Output the [X, Y] coordinate of the center of the cell containing the given text.  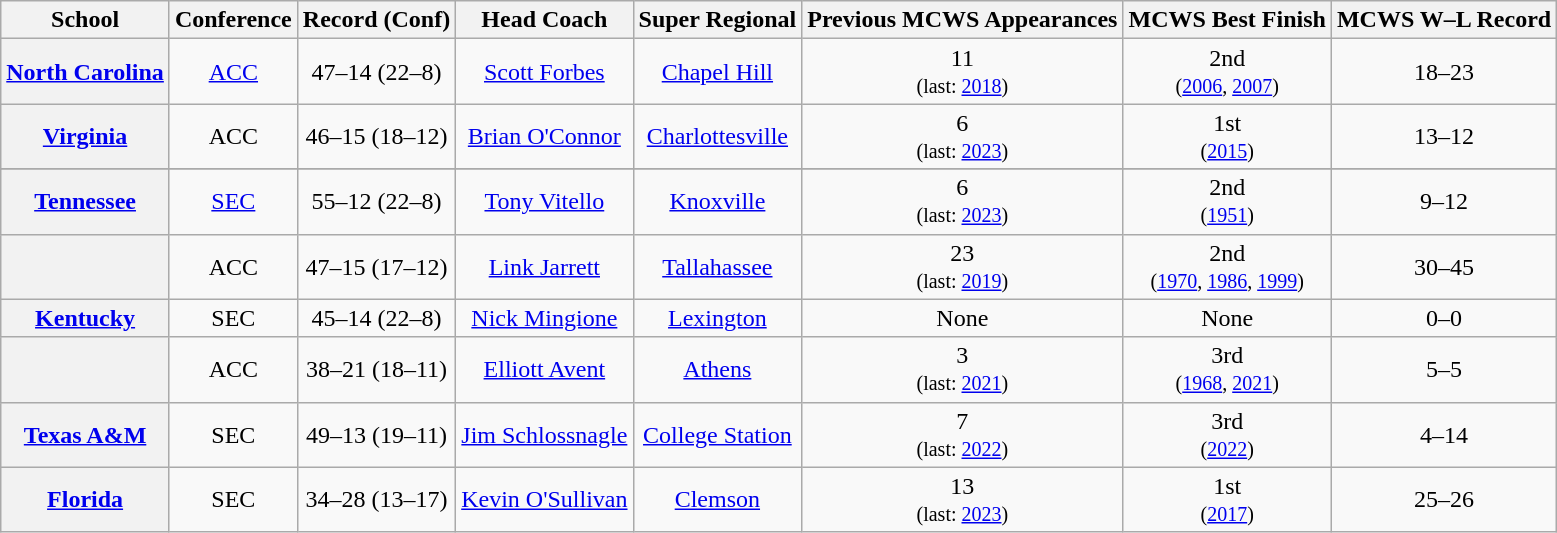
45–14 (22–8) [376, 318]
Link Jarrett [544, 266]
2nd(1951) [1227, 202]
Knoxville [718, 202]
5–5 [1444, 370]
Lexington [718, 318]
38–21 (18–11) [376, 370]
23(last: 2019) [962, 266]
Virginia [86, 136]
47–14 (22–8) [376, 72]
Athens [718, 370]
College Station [718, 434]
School [86, 20]
Head Coach [544, 20]
Jim Schlossnagle [544, 434]
North Carolina [86, 72]
MCWS Best Finish [1227, 20]
30–45 [1444, 266]
Nick Mingione [544, 318]
1st(2015) [1227, 136]
11(last: 2018) [962, 72]
Kentucky [86, 318]
Tony Vitello [544, 202]
Conference [233, 20]
3rd(2022) [1227, 434]
3rd(1968, 2021) [1227, 370]
9–12 [1444, 202]
55–12 (22–8) [376, 202]
3(last: 2021) [962, 370]
25–26 [1444, 500]
34–28 (13–17) [376, 500]
Chapel Hill [718, 72]
Tallahassee [718, 266]
Super Regional [718, 20]
18–23 [1444, 72]
Florida [86, 500]
4–14 [1444, 434]
Kevin O'Sullivan [544, 500]
2nd(1970, 1986, 1999) [1227, 266]
46–15 (18–12) [376, 136]
Charlottesville [718, 136]
47–15 (17–12) [376, 266]
Tennessee [86, 202]
Previous MCWS Appearances [962, 20]
49–13 (19–11) [376, 434]
2nd(2006, 2007) [1227, 72]
Brian O'Connor [544, 136]
0–0 [1444, 318]
13(last: 2023) [962, 500]
Clemson [718, 500]
Record (Conf) [376, 20]
Texas A&M [86, 434]
MCWS W–L Record [1444, 20]
13–12 [1444, 136]
Elliott Avent [544, 370]
Scott Forbes [544, 72]
7(last: 2022) [962, 434]
1st(2017) [1227, 500]
